Find where the given text appears and provide that cell's center as [X, Y] coordinate. 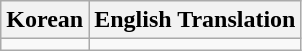
Korean [45, 20]
English Translation [195, 20]
